Capture the cell that displays the provided text and extract its (X, Y) central coordinate. 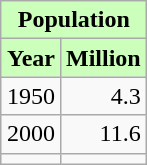
Population (74, 20)
Million (104, 58)
1950 (30, 96)
2000 (30, 134)
4.3 (104, 96)
Year (30, 58)
11.6 (104, 134)
